Determine the [x, y] coordinate at the center of the cell enclosing the given text.  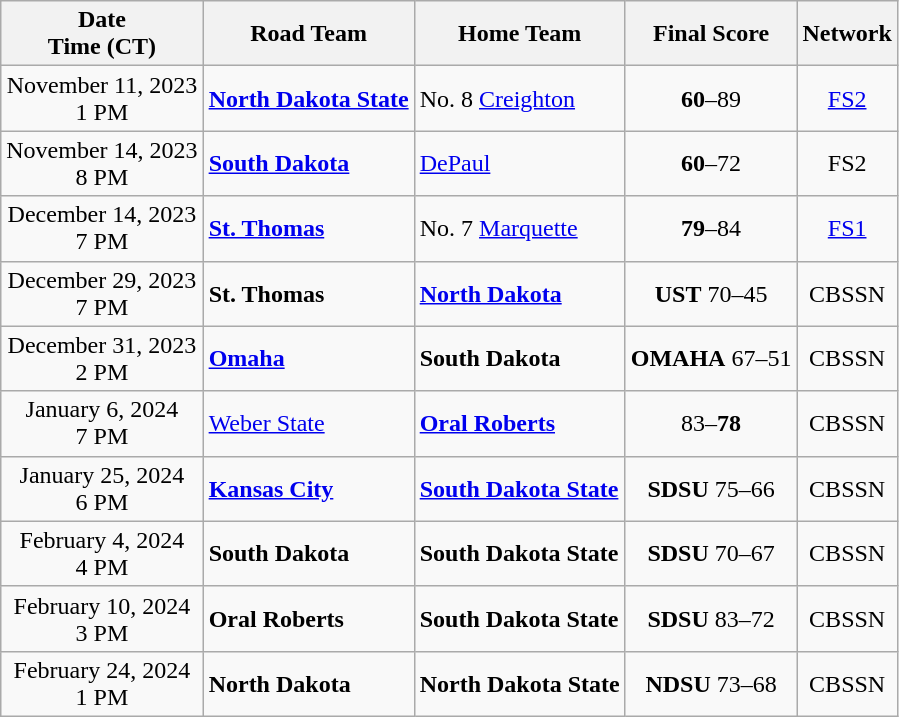
Network [847, 34]
January 25, 20246 PM [102, 488]
Home Team [520, 34]
Omaha [308, 358]
SDSU 70–67 [711, 554]
Kansas City [308, 488]
December 29, 20237 PM [102, 294]
December 14, 20237 PM [102, 228]
January 6, 20247 PM [102, 424]
NDSU 73–68 [711, 684]
FS1 [847, 228]
December 31, 20232 PM [102, 358]
DateTime (CT) [102, 34]
November 11, 20231 PM [102, 98]
OMAHA 67–51 [711, 358]
Road Team [308, 34]
Weber State [308, 424]
February 24, 20241 PM [102, 684]
February 4, 20244 PM [102, 554]
No. 8 Creighton [520, 98]
60–89 [711, 98]
February 10, 20243 PM [102, 618]
79–84 [711, 228]
UST 70–45 [711, 294]
83–78 [711, 424]
SDSU 83–72 [711, 618]
Final Score [711, 34]
60–72 [711, 164]
SDSU 75–66 [711, 488]
November 14, 20238 PM [102, 164]
DePaul [520, 164]
No. 7 Marquette [520, 228]
